Return (X, Y) of the center of cell containing provided text 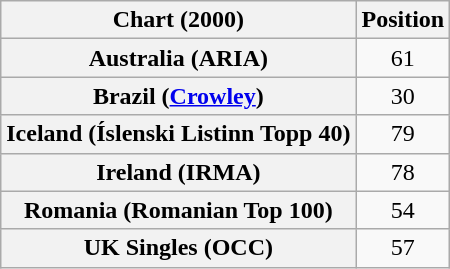
UK Singles (OCC) (178, 248)
Brazil (Crowley) (178, 96)
Iceland (Íslenski Listinn Topp 40) (178, 134)
Position (403, 20)
57 (403, 248)
30 (403, 96)
54 (403, 210)
Romania (Romanian Top 100) (178, 210)
Chart (2000) (178, 20)
78 (403, 172)
79 (403, 134)
61 (403, 58)
Australia (ARIA) (178, 58)
Ireland (IRMA) (178, 172)
